Return [x, y] of the center of cell containing provided text 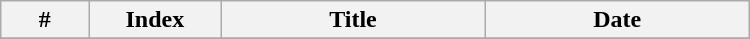
# [45, 20]
Index [155, 20]
Title [353, 20]
Date [617, 20]
